Search for the cell housing the specified text and yield its [X, Y] center coordinate. 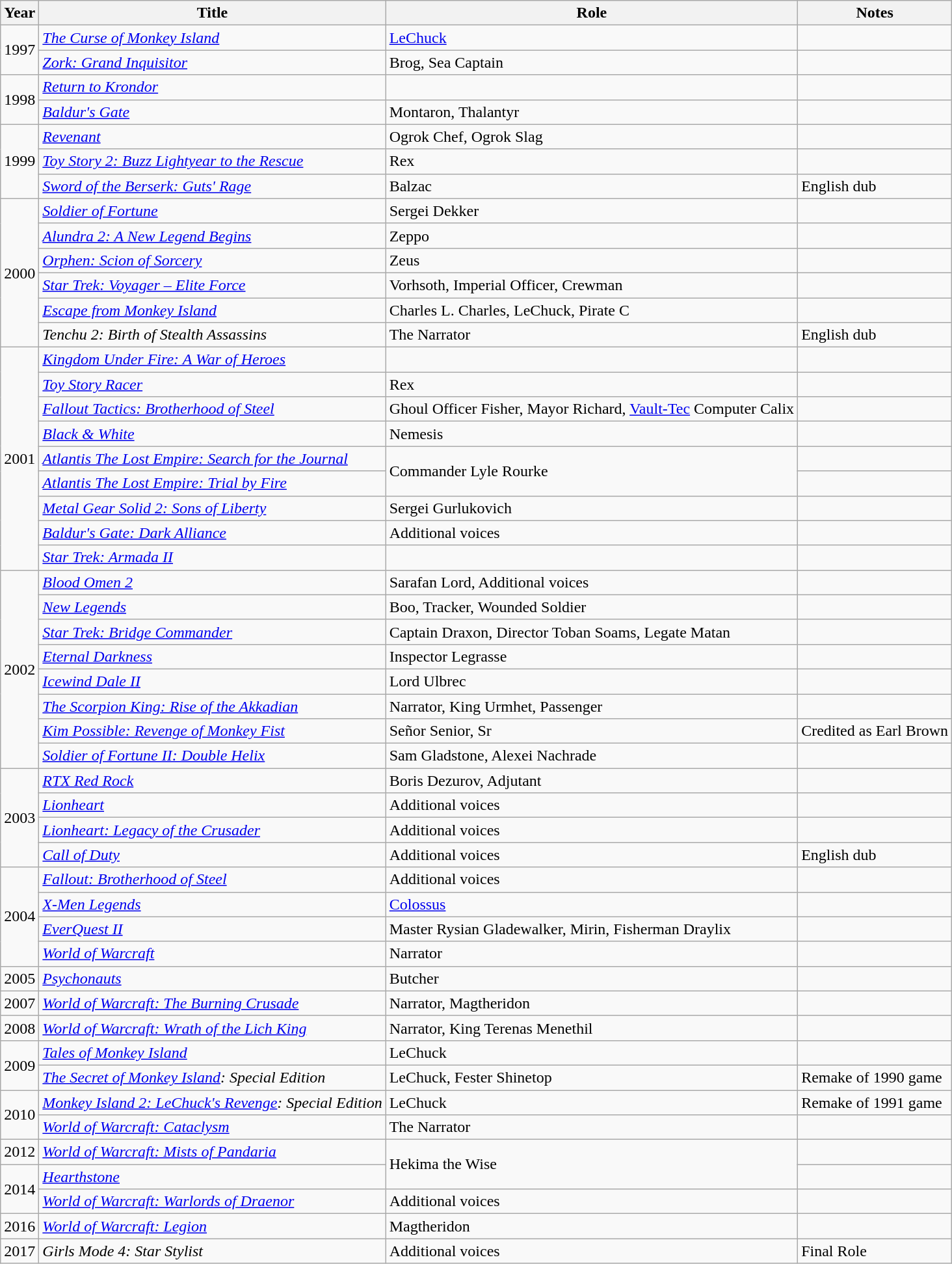
World of Warcraft: Cataclysm [212, 1127]
Zork: Grand Inquisitor [212, 62]
2010 [20, 1115]
Sam Gladstone, Alexei Nachrade [592, 756]
The Curse of Monkey Island [212, 38]
Kingdom Under Fire: A War of Heroes [212, 360]
Hekima the Wise [592, 1164]
2009 [20, 1065]
Brog, Sea Captain [592, 62]
Metal Gear Solid 2: Sons of Liberty [212, 508]
Zeus [592, 260]
Final Role [875, 1251]
Nemesis [592, 434]
Boris Dezurov, Adjutant [592, 781]
RTX Red Rock [212, 781]
Narrator [592, 954]
World of Warcraft: Warlords of Draenor [212, 1202]
2003 [20, 818]
Baldur's Gate: Dark Alliance [212, 533]
Atlantis The Lost Empire: Search for the Journal [212, 459]
2014 [20, 1189]
Psychonauts [212, 978]
LeChuck, Fester Shinetop [592, 1077]
Tenchu 2: Birth of Stealth Assassins [212, 335]
Monkey Island 2: LeChuck's Revenge: Special Edition [212, 1103]
Narrator, King Terenas Menethil [592, 1028]
World of Warcraft: Legion [212, 1226]
Title [212, 13]
Eternal Darkness [212, 656]
Ghoul Officer Fisher, Mayor Richard, Vault-Tec Computer Calix [592, 409]
2004 [20, 917]
Year [20, 13]
World of Warcraft [212, 954]
Master Rysian Gladewalker, Mirin, Fisherman Draylix [592, 929]
Tales of Monkey Island [212, 1053]
2000 [20, 273]
Boo, Tracker, Wounded Soldier [592, 607]
World of Warcraft: Mists of Pandaria [212, 1152]
Zeppo [592, 235]
Butcher [592, 978]
Toy Story 2: Buzz Lightyear to the Rescue [212, 161]
Lionheart: Legacy of the Crusader [212, 830]
Captain Draxon, Director Toban Soams, Legate Matan [592, 632]
2007 [20, 1003]
Vorhsoth, Imperial Officer, Crewman [592, 285]
Balzac [592, 186]
Alundra 2: A New Legend Begins [212, 235]
Kim Possible: Revenge of Monkey Fist [212, 731]
Sergei Dekker [592, 211]
The Scorpion King: Rise of the Akkadian [212, 706]
1998 [20, 100]
Star Trek: Voyager – Elite Force [212, 285]
Return to Krondor [212, 87]
Notes [875, 13]
Revenant [212, 137]
Atlantis The Lost Empire: Trial by Fire [212, 483]
Señor Senior, Sr [592, 731]
Inspector Legrasse [592, 656]
Black & White [212, 434]
Fallout: Brotherhood of Steel [212, 880]
Toy Story Racer [212, 384]
2008 [20, 1028]
Colossus [592, 904]
Narrator, Magtheridon [592, 1003]
The Secret of Monkey Island: Special Edition [212, 1077]
Baldur's Gate [212, 112]
Role [592, 13]
New Legends [212, 607]
Ogrok Chef, Ogrok Slag [592, 137]
Star Trek: Bridge Commander [212, 632]
Hearthstone [212, 1177]
Sword of the Berserk: Guts' Rage [212, 186]
2002 [20, 669]
2012 [20, 1152]
Magtheridon [592, 1226]
Remake of 1990 game [875, 1077]
EverQuest II [212, 929]
Charles L. Charles, LeChuck, Pirate C [592, 310]
Credited as Earl Brown [875, 731]
2005 [20, 978]
Star Trek: Armada II [212, 558]
Blood Omen 2 [212, 582]
X-Men Legends [212, 904]
Soldier of Fortune II: Double Helix [212, 756]
2001 [20, 459]
2016 [20, 1226]
Commander Lyle Rourke [592, 471]
Orphen: Scion of Sorcery [212, 260]
Fallout Tactics: Brotherhood of Steel [212, 409]
Escape from Monkey Island [212, 310]
Narrator, King Urmhet, Passenger [592, 706]
World of Warcraft: Wrath of the Lich King [212, 1028]
Remake of 1991 game [875, 1103]
Lord Ulbrec [592, 681]
World of Warcraft: The Burning Crusade [212, 1003]
Girls Mode 4: Star Stylist [212, 1251]
Icewind Dale II [212, 681]
Montaron, Thalantyr [592, 112]
Call of Duty [212, 855]
2017 [20, 1251]
Soldier of Fortune [212, 211]
1999 [20, 161]
1997 [20, 50]
Sarafan Lord, Additional voices [592, 582]
Lionheart [212, 805]
Sergei Gurlukovich [592, 508]
